From the cell containing the given text, extract its center point as (X, Y) coordinate. 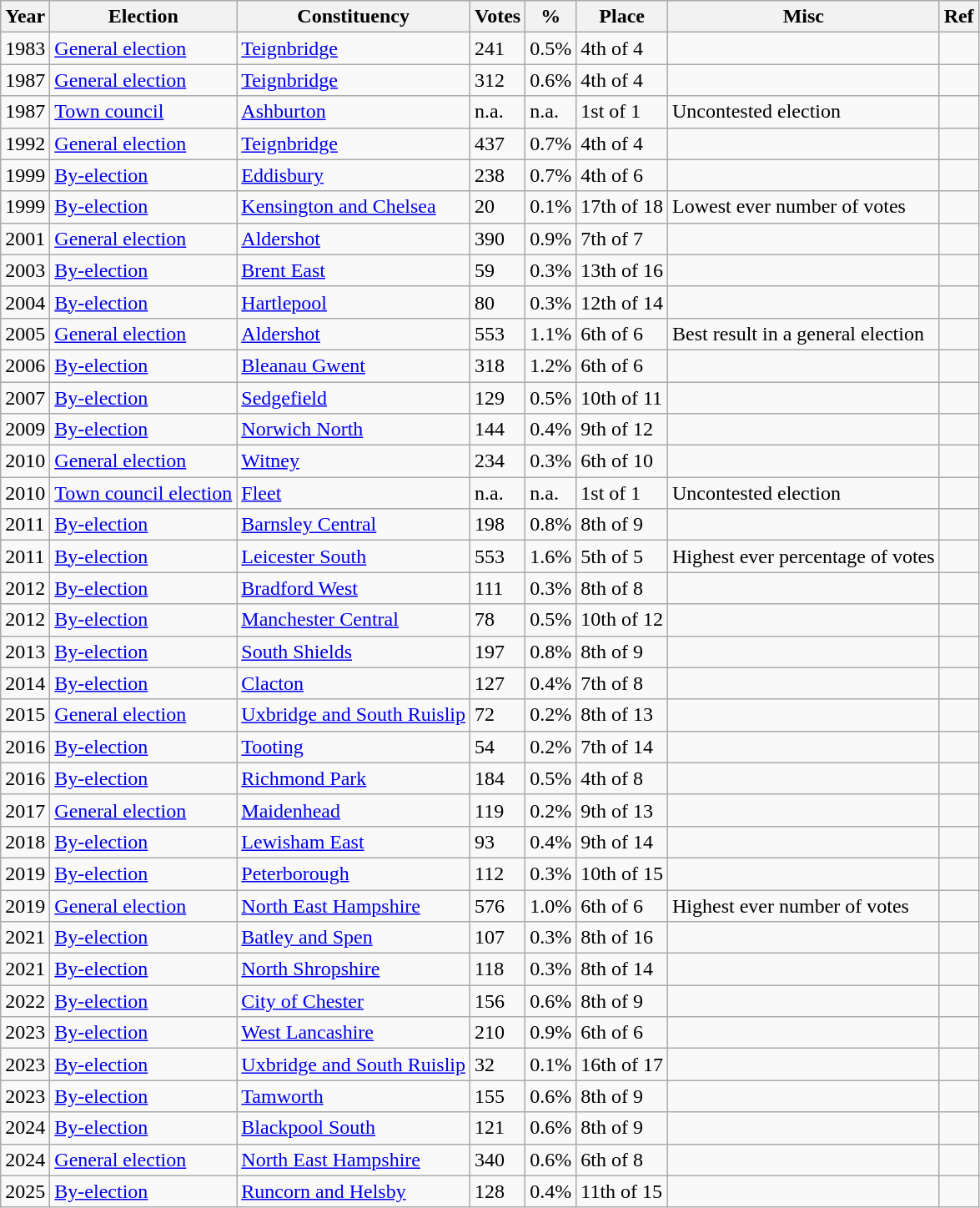
118 (498, 969)
Kensington and Chelsea (354, 207)
10th of 11 (622, 398)
Hartlepool (354, 302)
8th of 8 (622, 588)
Norwich North (354, 430)
Sedgefield (354, 398)
155 (498, 1096)
Constituency (354, 17)
9th of 14 (622, 842)
9th of 12 (622, 430)
8th of 14 (622, 969)
2025 (25, 1191)
Tooting (354, 747)
1.1% (550, 334)
119 (498, 810)
Witney (354, 461)
2001 (25, 239)
7th of 7 (622, 239)
128 (498, 1191)
Place (622, 17)
Maidenhead (354, 810)
4th of 8 (622, 778)
North Shropshire (354, 969)
1992 (25, 143)
198 (498, 525)
184 (498, 778)
Brent East (354, 270)
1983 (25, 48)
8th of 16 (622, 938)
Leicester South (354, 556)
234 (498, 461)
7th of 14 (622, 747)
Lowest ever number of votes (804, 207)
121 (498, 1128)
78 (498, 620)
32 (498, 1065)
Highest ever percentage of votes (804, 556)
54 (498, 747)
312 (498, 80)
2017 (25, 810)
Eddisbury (354, 175)
Clacton (354, 683)
2004 (25, 302)
10th of 15 (622, 873)
Ref (959, 17)
2007 (25, 398)
144 (498, 430)
1.2% (550, 365)
6th of 10 (622, 461)
340 (498, 1160)
12th of 14 (622, 302)
7th of 8 (622, 683)
West Lancashire (354, 1033)
241 (498, 48)
Blackpool South (354, 1128)
20 (498, 207)
2014 (25, 683)
Town council election (143, 493)
Tamworth (354, 1096)
107 (498, 938)
390 (498, 239)
111 (498, 588)
Highest ever number of votes (804, 905)
Votes (498, 17)
2003 (25, 270)
127 (498, 683)
80 (498, 302)
156 (498, 1001)
% (550, 17)
210 (498, 1033)
129 (498, 398)
Bleanau Gwent (354, 365)
17th of 18 (622, 207)
318 (498, 365)
Lewisham East (354, 842)
Best result in a general election (804, 334)
Barnsley Central (354, 525)
9th of 13 (622, 810)
2022 (25, 1001)
Batley and Spen (354, 938)
93 (498, 842)
2018 (25, 842)
Town council (143, 112)
Manchester Central (354, 620)
2009 (25, 430)
2005 (25, 334)
1.6% (550, 556)
5th of 5 (622, 556)
112 (498, 873)
Bradford West (354, 588)
Peterborough (354, 873)
Fleet (354, 493)
Ashburton (354, 112)
Runcorn and Helsby (354, 1191)
13th of 16 (622, 270)
City of Chester (354, 1001)
576 (498, 905)
1.0% (550, 905)
South Shields (354, 652)
238 (498, 175)
6th of 8 (622, 1160)
10th of 12 (622, 620)
59 (498, 270)
8th of 13 (622, 715)
Year (25, 17)
11th of 15 (622, 1191)
2006 (25, 365)
437 (498, 143)
4th of 6 (622, 175)
Misc (804, 17)
16th of 17 (622, 1065)
2015 (25, 715)
197 (498, 652)
72 (498, 715)
Election (143, 17)
2013 (25, 652)
Richmond Park (354, 778)
